Scan for the cell matching the given text and deliver its (X, Y) coordinate at center. 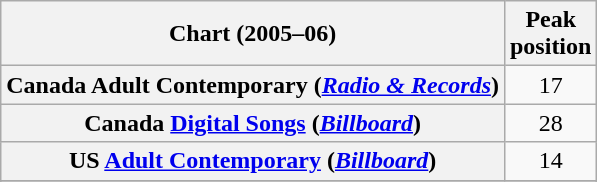
Canada Adult Contemporary (Radio & Records) (253, 85)
US Adult Contemporary (Billboard) (253, 161)
17 (550, 85)
Canada Digital Songs (Billboard) (253, 123)
28 (550, 123)
Chart (2005–06) (253, 34)
Peakposition (550, 34)
14 (550, 161)
